Capture the cell that displays the provided text and extract its [X, Y] central coordinate. 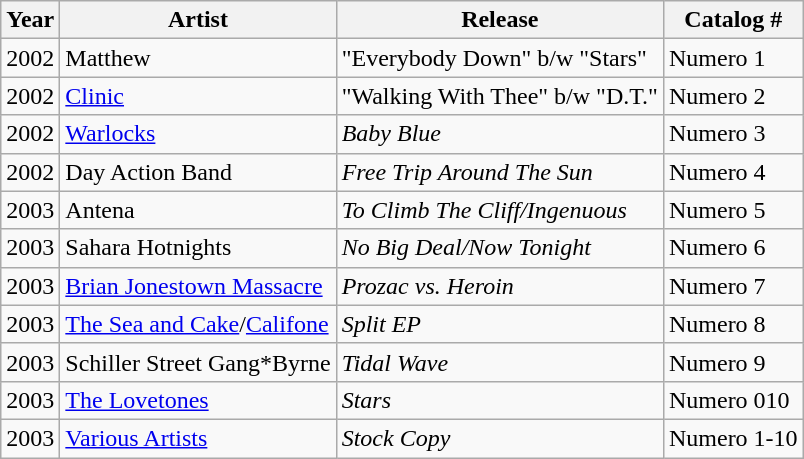
Catalog # [733, 20]
The Lovetones [198, 400]
Numero 9 [733, 362]
Tidal Wave [500, 362]
Numero 6 [733, 248]
Numero 1 [733, 58]
Day Action Band [198, 172]
Antena [198, 210]
Prozac vs. Heroin [500, 286]
Matthew [198, 58]
Numero 1-10 [733, 438]
Free Trip Around The Sun [500, 172]
To Climb The Cliff/Ingenuous [500, 210]
Stars [500, 400]
Stock Copy [500, 438]
Various Artists [198, 438]
"Walking With Thee" b/w "D.T." [500, 96]
Numero 2 [733, 96]
Year [30, 20]
Artist [198, 20]
Release [500, 20]
Numero 4 [733, 172]
Clinic [198, 96]
"Everybody Down" b/w "Stars" [500, 58]
Warlocks [198, 134]
No Big Deal/Now Tonight [500, 248]
Numero 5 [733, 210]
Split EP [500, 324]
Sahara Hotnights [198, 248]
Numero 3 [733, 134]
Brian Jonestown Massacre [198, 286]
The Sea and Cake/Califone [198, 324]
Baby Blue [500, 134]
Schiller Street Gang*Byrne [198, 362]
Numero 010 [733, 400]
Numero 8 [733, 324]
Numero 7 [733, 286]
